Capture the cell that displays the provided text and extract its [x, y] central coordinate. 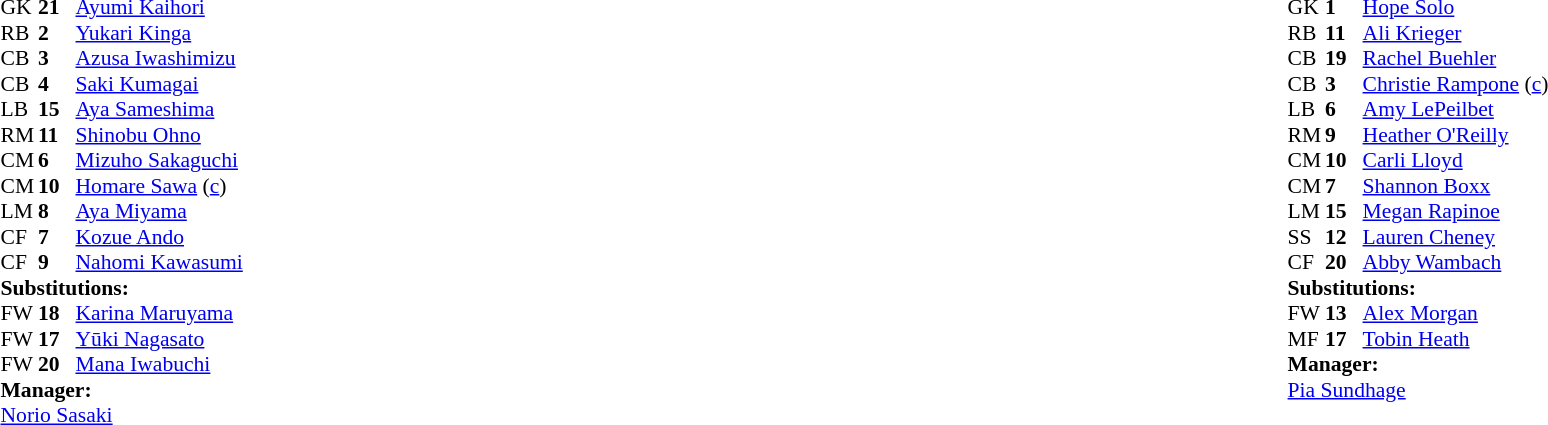
Saki Kumagai [160, 84]
19 [1344, 59]
Yukari Kinga [160, 33]
Mana Iwabuchi [160, 365]
Karina Maruyama [160, 313]
Aya Sameshima [160, 109]
Yūki Nagasato [160, 339]
Mizuho Sakaguchi [160, 161]
Kozue Ando [160, 237]
18 [57, 313]
Aya Miyama [160, 211]
8 [57, 211]
Nahomi Kawasumi [160, 263]
SS [1307, 237]
12 [1344, 237]
4 [57, 84]
Substitutions: [121, 288]
2 [57, 33]
MF [1307, 339]
Shinobu Ohno [160, 135]
Azusa Iwashimizu [160, 59]
Manager: [121, 390]
13 [1344, 313]
Homare Sawa (c) [160, 186]
